Detect which cell encompasses the target text, then output its [x, y] center coordinate. 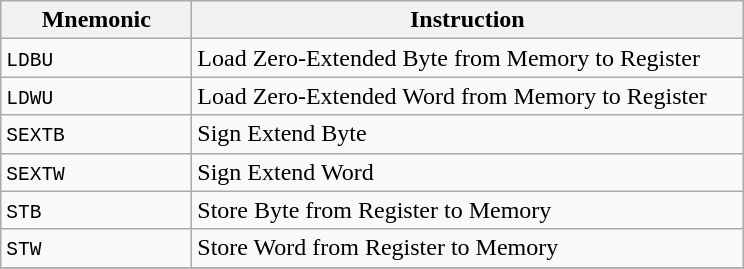
LDWU [96, 96]
STW [96, 248]
Store Word from Register to Memory [468, 248]
Instruction [468, 20]
Store Byte from Register to Memory [468, 210]
SEXTB [96, 134]
Load Zero-Extended Byte from Memory to Register [468, 58]
Load Zero-Extended Word from Memory to Register [468, 96]
Sign Extend Byte [468, 134]
SEXTW [96, 172]
Sign Extend Word [468, 172]
LDBU [96, 58]
Mnemonic [96, 20]
STB [96, 210]
